Scan for the cell matching the given text and deliver its [x, y] coordinate at center. 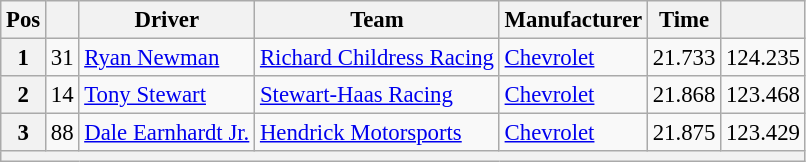
31 [62, 58]
124.235 [764, 58]
Hendrick Motorsports [378, 133]
Ryan Newman [167, 58]
123.429 [764, 133]
Stewart-Haas Racing [378, 95]
14 [62, 95]
Dale Earnhardt Jr. [167, 133]
Manufacturer [573, 20]
21.875 [684, 133]
1 [24, 58]
88 [62, 133]
21.868 [684, 95]
Time [684, 20]
Pos [24, 20]
3 [24, 133]
Tony Stewart [167, 95]
21.733 [684, 58]
123.468 [764, 95]
2 [24, 95]
Richard Childress Racing [378, 58]
Team [378, 20]
Driver [167, 20]
